Pinpoint the cell where the given text exists, returning its [X, Y] midpoint coordinate. 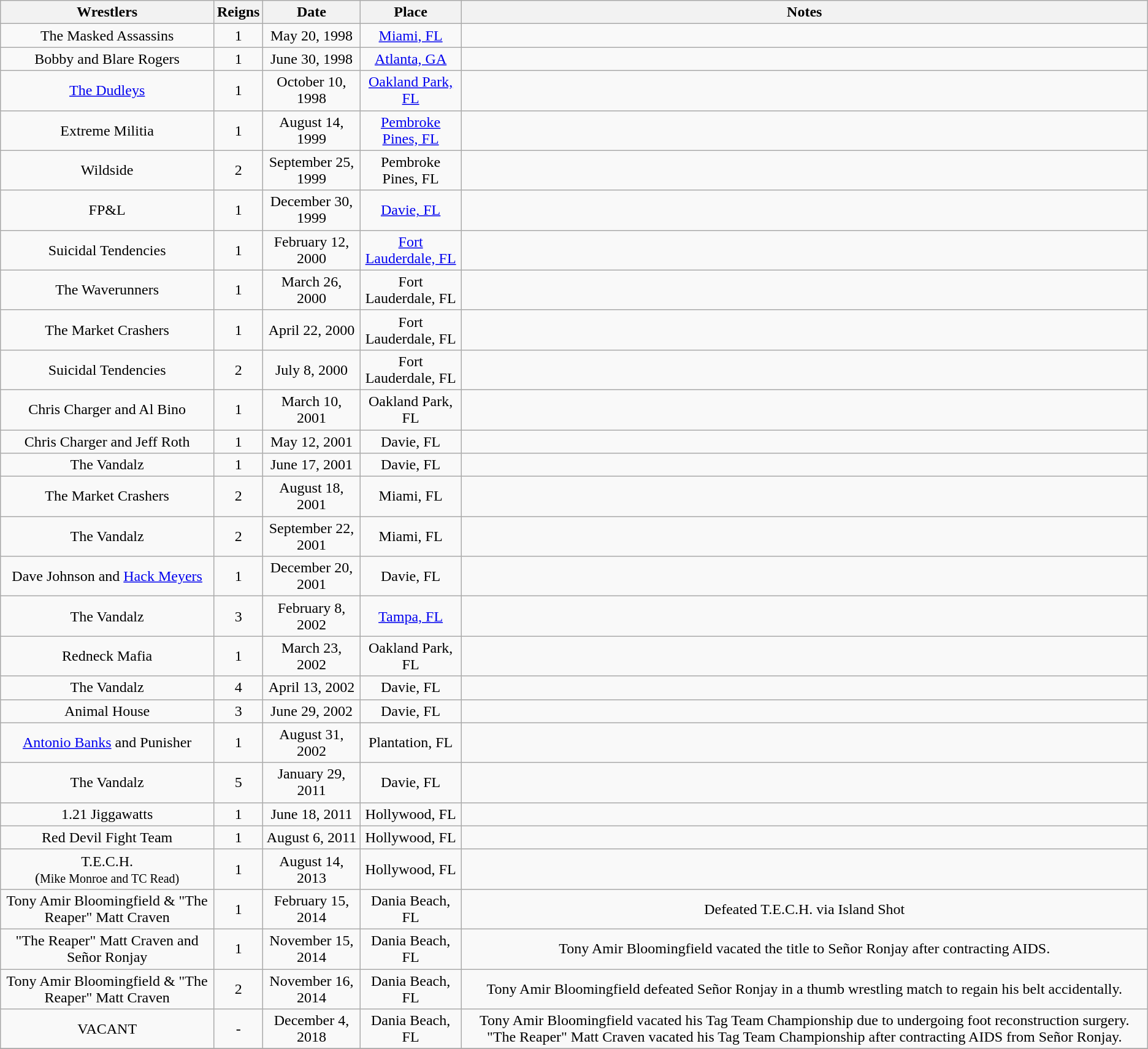
The Dudleys [107, 91]
November 15, 2014 [312, 948]
Redneck Mafia [107, 656]
Wrestlers [107, 12]
The Waverunners [107, 290]
Chris Charger and Jeff Roth [107, 441]
February 12, 2000 [312, 250]
December 4, 2018 [312, 1029]
Tony Amir Bloomingfield defeated Señor Ronjay in a thumb wrestling match to regain his belt accidentally. [805, 989]
December 20, 2001 [312, 577]
May 12, 2001 [312, 441]
Tampa, FL [411, 616]
FP&L [107, 210]
August 31, 2002 [312, 742]
Place [411, 12]
February 8, 2002 [312, 616]
Plantation, FL [411, 742]
December 30, 1999 [312, 210]
Extreme Militia [107, 130]
August 14, 2013 [312, 869]
September 25, 1999 [312, 171]
June 17, 2001 [312, 465]
Defeated T.E.C.H. via Island Shot [805, 909]
July 8, 2000 [312, 369]
Chris Charger and Al Bino [107, 410]
September 22, 2001 [312, 536]
5 [238, 783]
1.21 Jiggawatts [107, 814]
August 14, 1999 [312, 130]
Notes [805, 12]
Reigns [238, 12]
VACANT [107, 1029]
March 23, 2002 [312, 656]
Animal House [107, 711]
April 13, 2002 [312, 688]
May 20, 1998 [312, 36]
June 18, 2011 [312, 814]
Bobby and Blare Rogers [107, 59]
T.E.C.H.(Mike Monroe and TC Read) [107, 869]
Date [312, 12]
April 22, 2000 [312, 330]
March 26, 2000 [312, 290]
Tony Amir Bloomingfield vacated the title to Señor Ronjay after contracting AIDS. [805, 948]
"The Reaper" Matt Craven and Señor Ronjay [107, 948]
Atlanta, GA [411, 59]
4 [238, 688]
Wildside [107, 171]
February 15, 2014 [312, 909]
June 30, 1998 [312, 59]
Antonio Banks and Punisher [107, 742]
August 6, 2011 [312, 837]
March 10, 2001 [312, 410]
October 10, 1998 [312, 91]
August 18, 2001 [312, 497]
November 16, 2014 [312, 989]
Red Devil Fight Team [107, 837]
The Masked Assassins [107, 36]
- [238, 1029]
June 29, 2002 [312, 711]
Dave Johnson and Hack Meyers [107, 577]
January 29, 2011 [312, 783]
